Return the [x, y] coordinate for the center point of the cell that contains the specified text.  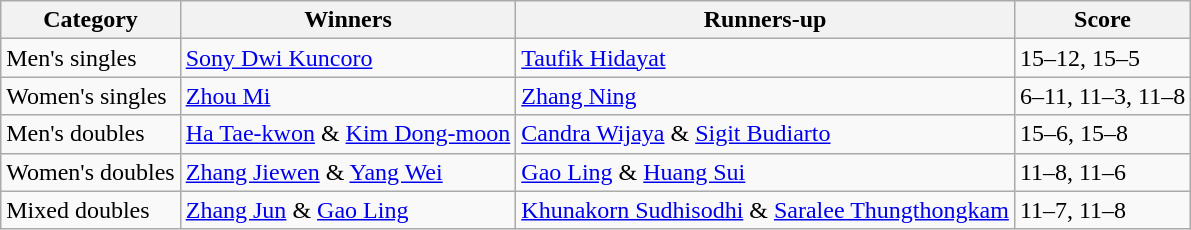
6–11, 11–3, 11–8 [1102, 96]
Men's doubles [90, 134]
Gao Ling & Huang Sui [766, 172]
Men's singles [90, 58]
Women's doubles [90, 172]
Candra Wijaya & Sigit Budiarto [766, 134]
Category [90, 20]
15–6, 15–8 [1102, 134]
15–12, 15–5 [1102, 58]
Zhou Mi [348, 96]
Mixed doubles [90, 210]
Taufik Hidayat [766, 58]
Zhang Jun & Gao Ling [348, 210]
Khunakorn Sudhisodhi & Saralee Thungthongkam [766, 210]
11–8, 11–6 [1102, 172]
Score [1102, 20]
Sony Dwi Kuncoro [348, 58]
Zhang Jiewen & Yang Wei [348, 172]
11–7, 11–8 [1102, 210]
Winners [348, 20]
Runners-up [766, 20]
Ha Tae-kwon & Kim Dong-moon [348, 134]
Zhang Ning [766, 96]
Women's singles [90, 96]
